Detect which cell encompasses the target text, then output its (x, y) center coordinate. 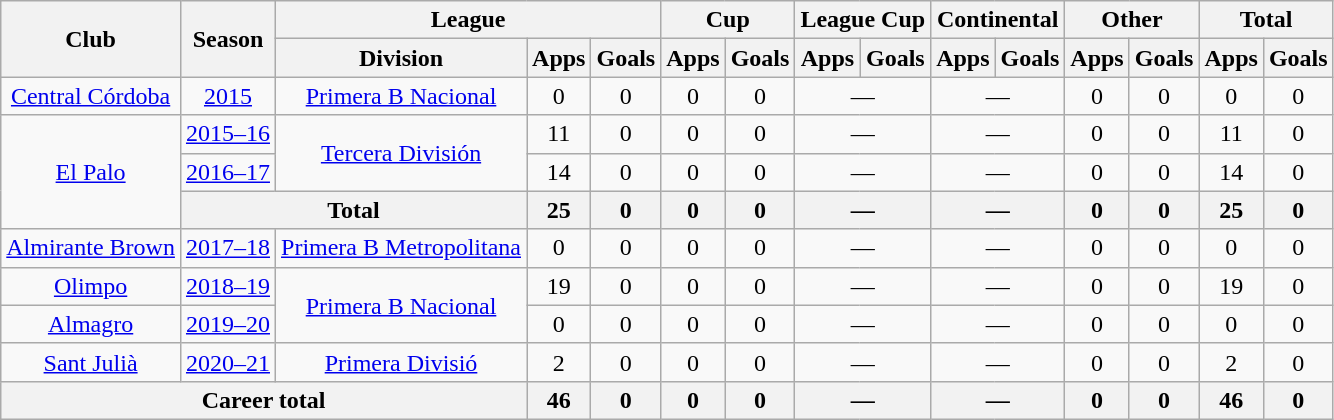
Division (402, 58)
Tercera División (402, 153)
Career total (264, 400)
Season (228, 39)
Almagro (91, 324)
Other (1132, 20)
Olimpo (91, 286)
Continental (998, 20)
Sant Julià (91, 362)
Cup (728, 20)
Club (91, 39)
2016–17 (228, 172)
2018–19 (228, 286)
League Cup (863, 20)
2017–18 (228, 248)
League (468, 20)
2015 (228, 96)
2015–16 (228, 134)
Central Córdoba (91, 96)
Primera B Metropolitana (402, 248)
Primera Divisió (402, 362)
El Palo (91, 172)
2020–21 (228, 362)
2019–20 (228, 324)
Almirante Brown (91, 248)
